Return the [x, y] coordinate for the center point of the cell that contains the specified text.  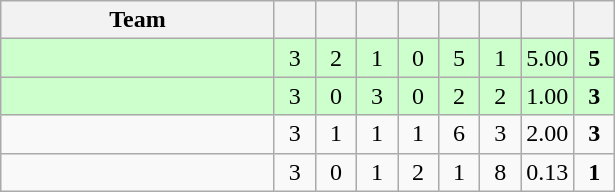
0.13 [548, 172]
Team [138, 20]
6 [460, 134]
5.00 [548, 58]
1.00 [548, 96]
8 [500, 172]
2.00 [548, 134]
